Identify which cell holds the provided text, then report its (X, Y) central coordinate. 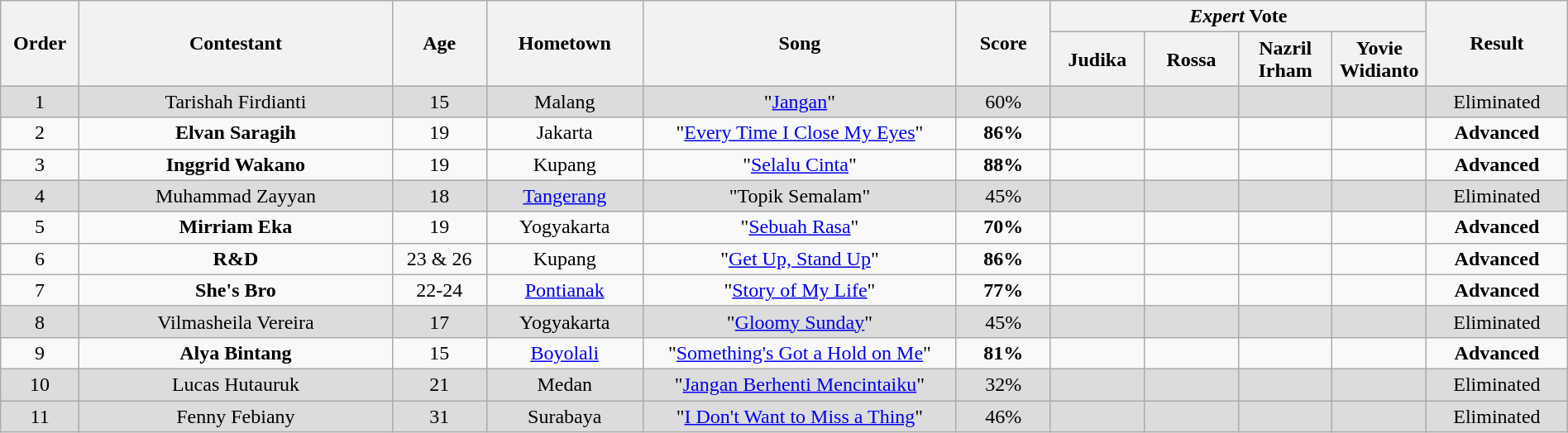
18 (439, 196)
R&D (235, 259)
Age (439, 43)
8 (40, 321)
"Story of My Life" (799, 290)
60% (1003, 102)
"I Don't Want to Miss a Thing" (799, 416)
"Get Up, Stand Up" (799, 259)
1 (40, 102)
46% (1003, 416)
11 (40, 416)
21 (439, 384)
Judika (1097, 59)
Order (40, 43)
Tangerang (564, 196)
70% (1003, 227)
Score (1003, 43)
Elvan Saragih (235, 133)
Boyolali (564, 353)
"Sebuah Rasa" (799, 227)
6 (40, 259)
Fenny Febiany (235, 416)
Rossa (1192, 59)
9 (40, 353)
"Jangan Berhenti Mencintaiku" (799, 384)
Yovie Widianto (1379, 59)
88% (1003, 164)
"Jangan" (799, 102)
4 (40, 196)
Vilmasheila Vereira (235, 321)
2 (40, 133)
Song (799, 43)
Expert Vote (1239, 17)
"Something's Got a Hold on Me" (799, 353)
"Selalu Cinta" (799, 164)
Tarishah Firdianti (235, 102)
Jakarta (564, 133)
23 & 26 (439, 259)
Malang (564, 102)
Pontianak (564, 290)
22-24 (439, 290)
77% (1003, 290)
Lucas Hutauruk (235, 384)
She's Bro (235, 290)
10 (40, 384)
32% (1003, 384)
Surabaya (564, 416)
Muhammad Zayyan (235, 196)
Alya Bintang (235, 353)
Nazril Irham (1285, 59)
Inggrid Wakano (235, 164)
Medan (564, 384)
17 (439, 321)
7 (40, 290)
Hometown (564, 43)
Contestant (235, 43)
5 (40, 227)
Mirriam Eka (235, 227)
"Topik Semalam" (799, 196)
Result (1497, 43)
"Gloomy Sunday" (799, 321)
"Every Time I Close My Eyes" (799, 133)
31 (439, 416)
3 (40, 164)
81% (1003, 353)
